Extract the [X, Y] coordinate from the center of the cell holding the provided text.  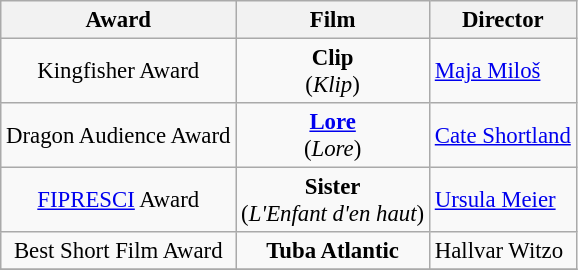
Cate Shortland [502, 136]
Lore(Lore) [333, 136]
Tuba Atlantic [333, 251]
Sister(L'Enfant d'en haut) [333, 200]
Dragon Audience Award [118, 136]
Kingfisher Award [118, 72]
FIPRESCI Award [118, 200]
Film [333, 20]
Hallvar Witzo [502, 251]
Best Short Film Award [118, 251]
Director [502, 20]
Ursula Meier [502, 200]
Award [118, 20]
Maja Miloš [502, 72]
Clip(Klip) [333, 72]
